For the text-containing cell, return its midpoint in [x, y] coordinate format. 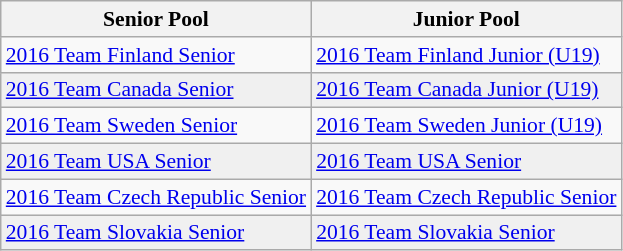
Senior Pool [156, 19]
2016 Team Sweden Senior [156, 126]
2016 Team Sweden Junior (U19) [466, 126]
2016 Team Finland Senior [156, 55]
2016 Team Canada Junior (U19) [466, 90]
2016 Team Canada Senior [156, 90]
Junior Pool [466, 19]
2016 Team Finland Junior (U19) [466, 55]
